For the text-containing cell, return its midpoint in [x, y] coordinate format. 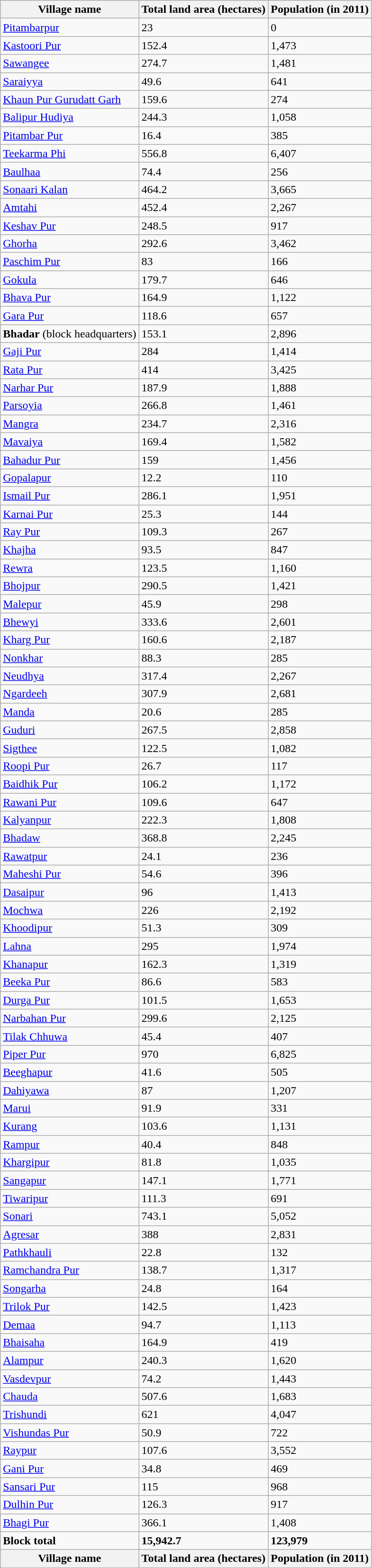
469 [320, 1469]
106.2 [204, 784]
Sonari [70, 1216]
101.5 [204, 1000]
144 [320, 514]
396 [320, 874]
3,425 [320, 370]
1,035 [320, 1162]
Beeghapur [70, 1072]
2,858 [320, 730]
Gara Pur [70, 316]
24.8 [204, 1288]
Balipur Hudiya [70, 117]
2,192 [320, 910]
Teekarma Phi [70, 153]
299.6 [204, 1018]
Narbahan Pur [70, 1018]
96 [204, 892]
1,951 [320, 496]
Pitambarpur [70, 27]
Rata Pur [70, 370]
166 [320, 262]
Ray Pur [70, 532]
1,423 [320, 1306]
Khargipur [70, 1162]
118.6 [204, 316]
1,461 [320, 406]
93.5 [204, 550]
Gaji Pur [70, 352]
109.6 [204, 802]
Kurang [70, 1126]
1,082 [320, 748]
419 [320, 1342]
159 [204, 460]
1,207 [320, 1090]
Gani Pur [70, 1469]
2,681 [320, 694]
2,831 [320, 1234]
86.6 [204, 982]
256 [320, 171]
Rawatpur [70, 856]
647 [320, 802]
41.6 [204, 1072]
45.9 [204, 604]
Agresar [70, 1234]
117 [320, 766]
309 [320, 928]
111.3 [204, 1198]
691 [320, 1198]
40.4 [204, 1144]
248.5 [204, 226]
Rampur [70, 1144]
556.8 [204, 153]
244.3 [204, 117]
Dasaipur [70, 892]
15,942.7 [204, 1541]
331 [320, 1108]
Narhar Pur [70, 388]
49.6 [204, 81]
847 [320, 550]
138.7 [204, 1270]
Rewra [70, 568]
848 [320, 1144]
722 [320, 1433]
Trishundi [70, 1415]
51.3 [204, 928]
Baidhik Pur [70, 784]
Sawangee [70, 63]
1,888 [320, 388]
Ngardeeh [70, 694]
Piper Pur [70, 1054]
50.9 [204, 1433]
1,414 [320, 352]
2,125 [320, 1018]
Khaun Pur Gurudatt Garh [70, 99]
23 [204, 27]
317.4 [204, 676]
Sansari Pur [70, 1487]
295 [204, 946]
Raypur [70, 1451]
6,407 [320, 153]
Tilak Chhuwa [70, 1036]
Saraiyya [70, 81]
162.3 [204, 964]
132 [320, 1252]
507.6 [204, 1397]
Gopalapur [70, 478]
1,771 [320, 1180]
83 [204, 262]
Beeka Pur [70, 982]
Mavaiya [70, 442]
24.1 [204, 856]
Rawani Pur [70, 802]
452.4 [204, 207]
Baulhaa [70, 171]
20.6 [204, 712]
22.8 [204, 1252]
Karnai Pur [70, 514]
222.3 [204, 820]
3,665 [320, 189]
1,974 [320, 946]
Bhadar (block headquarters) [70, 334]
3,462 [320, 244]
187.9 [204, 388]
16.4 [204, 135]
1,421 [320, 586]
505 [320, 1072]
646 [320, 280]
160.6 [204, 640]
Tiwaripur [70, 1198]
292.6 [204, 244]
2,187 [320, 640]
286.1 [204, 496]
152.4 [204, 45]
2,245 [320, 838]
Neudhya [70, 676]
226 [204, 910]
94.7 [204, 1324]
Pitambar Pur [70, 135]
Guduri [70, 730]
1,620 [320, 1360]
274.7 [204, 63]
464.2 [204, 189]
234.7 [204, 424]
164 [320, 1288]
2,896 [320, 334]
1,122 [320, 298]
147.1 [204, 1180]
968 [320, 1487]
74.2 [204, 1379]
4,047 [320, 1415]
Bhava Pur [70, 298]
657 [320, 316]
123.5 [204, 568]
621 [204, 1415]
Mochwa [70, 910]
Vishundas Pur [70, 1433]
Khanapur [70, 964]
Kalyanpur [70, 820]
Parsoyia [70, 406]
307.9 [204, 694]
Pathkhauli [70, 1252]
388 [204, 1234]
385 [320, 135]
1,808 [320, 820]
641 [320, 81]
Maheshi Pur [70, 874]
1,131 [320, 1126]
Songarha [70, 1288]
179.7 [204, 280]
1,683 [320, 1397]
414 [204, 370]
Marui [70, 1108]
Mangra [70, 424]
5,052 [320, 1216]
1,413 [320, 892]
115 [204, 1487]
290.5 [204, 586]
153.1 [204, 334]
1,443 [320, 1379]
Nonkhar [70, 658]
159.6 [204, 99]
Vasdevpur [70, 1379]
107.6 [204, 1451]
1,473 [320, 45]
366.1 [204, 1523]
1,653 [320, 1000]
34.8 [204, 1469]
88.3 [204, 658]
266.8 [204, 406]
274 [320, 99]
Sangapur [70, 1180]
Bhaisaha [70, 1342]
Demaa [70, 1324]
123,979 [320, 1541]
2,316 [320, 424]
Amtahi [70, 207]
284 [204, 352]
Gokula [70, 280]
Khoodipur [70, 928]
1,481 [320, 63]
1,160 [320, 568]
Block total [70, 1541]
Bhadaw [70, 838]
103.6 [204, 1126]
Alampur [70, 1360]
3,552 [320, 1451]
1,317 [320, 1270]
142.5 [204, 1306]
Bahadur Pur [70, 460]
Chauda [70, 1397]
Sigthee [70, 748]
Manda [70, 712]
1,319 [320, 964]
Roopi Pur [70, 766]
298 [320, 604]
267 [320, 532]
169.4 [204, 442]
1,456 [320, 460]
1,172 [320, 784]
Bhagi Pur [70, 1523]
Ghorha [70, 244]
Trilok Pur [70, 1306]
Ismail Pur [70, 496]
1,582 [320, 442]
Bhewyi [70, 622]
6,825 [320, 1054]
Kastoori Pur [70, 45]
54.6 [204, 874]
Ramchandra Pur [70, 1270]
Lahna [70, 946]
Malepur [70, 604]
Keshav Pur [70, 226]
Sonaari Kalan [70, 189]
Paschim Pur [70, 262]
1,408 [320, 1523]
1,058 [320, 117]
122.5 [204, 748]
Kharg Pur [70, 640]
81.8 [204, 1162]
236 [320, 856]
26.7 [204, 766]
1,113 [320, 1324]
126.3 [204, 1505]
970 [204, 1054]
87 [204, 1090]
2,601 [320, 622]
267.5 [204, 730]
110 [320, 478]
91.9 [204, 1108]
240.3 [204, 1360]
Dulhin Pur [70, 1505]
25.3 [204, 514]
109.3 [204, 532]
74.4 [204, 171]
Bhojpur [70, 586]
333.6 [204, 622]
368.8 [204, 838]
45.4 [204, 1036]
583 [320, 982]
407 [320, 1036]
Dahiyawa [70, 1090]
Khajha [70, 550]
12.2 [204, 478]
Durga Pur [70, 1000]
0 [320, 27]
743.1 [204, 1216]
